For the text-containing cell, return its midpoint in (x, y) coordinate format. 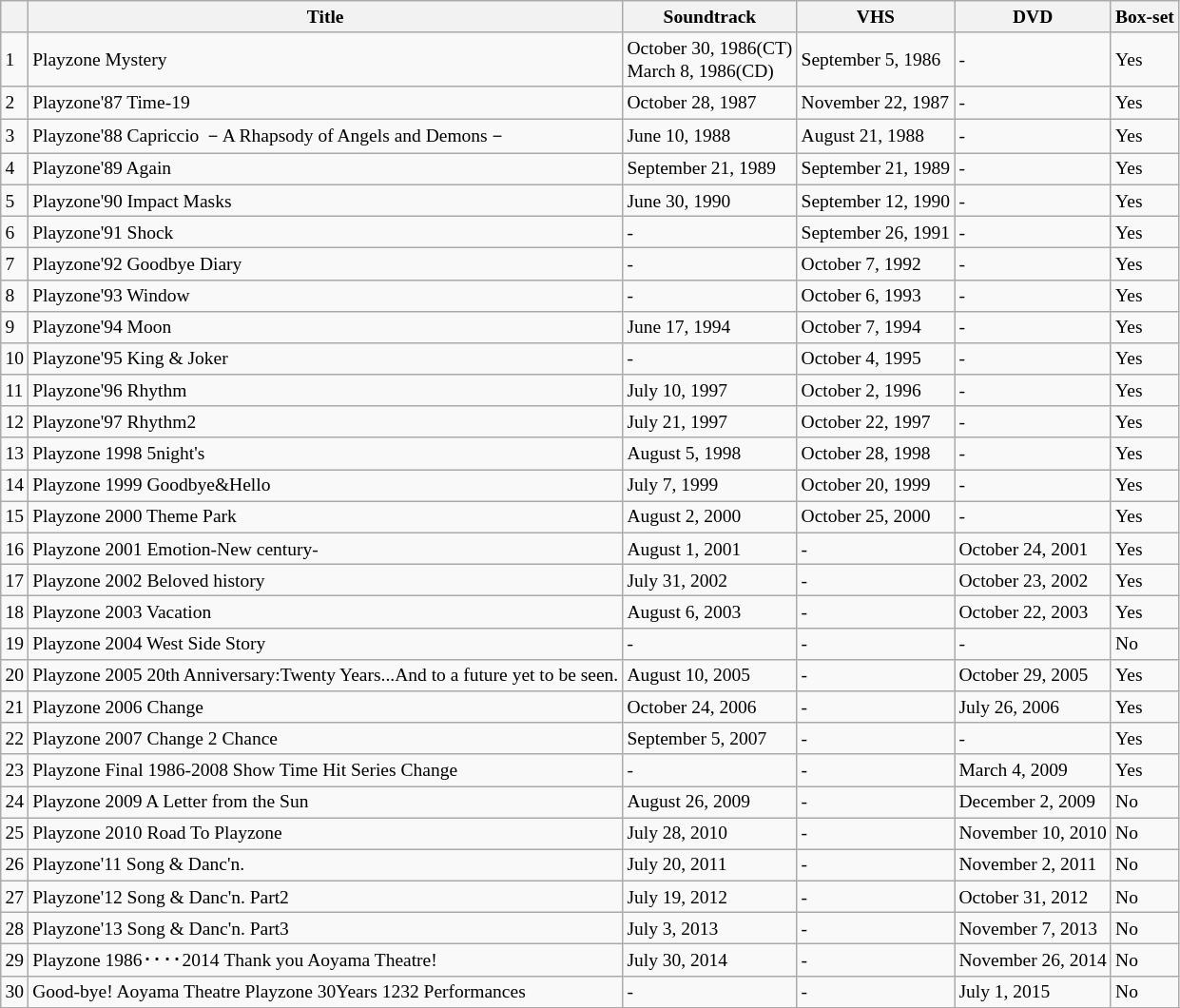
July 3, 2013 (709, 928)
Playzone 1986････2014 Thank you Aoyama Theatre! (325, 960)
Playzone 2003 Vacation (325, 612)
November 2, 2011 (1033, 865)
August 21, 1988 (876, 136)
Playzone'90 Impact Masks (325, 200)
July 10, 1997 (709, 390)
7 (15, 264)
October 29, 2005 (1033, 675)
July 28, 2010 (709, 833)
July 19, 2012 (709, 896)
25 (15, 833)
September 5, 1986 (876, 59)
8 (15, 295)
6 (15, 232)
October 20, 1999 (876, 485)
November 22, 1987 (876, 103)
August 10, 2005 (709, 675)
June 17, 1994 (709, 327)
27 (15, 896)
July 7, 1999 (709, 485)
Playzone 2010 Road To Playzone (325, 833)
Soundtrack (709, 17)
3 (15, 136)
December 2, 2009 (1033, 801)
October 2, 1996 (876, 390)
Playzone'96 Rhythm (325, 390)
November 7, 2013 (1033, 928)
DVD (1033, 17)
14 (15, 485)
29 (15, 960)
10 (15, 359)
11 (15, 390)
Playzone 2005 20th Anniversary:Twenty Years...And to a future yet to be seen. (325, 675)
November 26, 2014 (1033, 960)
Playzone 2004 West Side Story (325, 643)
Playzone 2007 Change 2 Chance (325, 738)
22 (15, 738)
26 (15, 865)
June 10, 1988 (709, 136)
October 28, 1998 (876, 453)
Playzone'92 Goodbye Diary (325, 264)
12 (15, 422)
September 26, 1991 (876, 232)
Playzone'88 Capriccio －A Rhapsody of Angels and Demons－ (325, 136)
October 6, 1993 (876, 295)
October 24, 2006 (709, 708)
20 (15, 675)
18 (15, 612)
Playzone Mystery (325, 59)
Playzone'94 Moon (325, 327)
Playzone 2000 Theme Park (325, 517)
Playzone'11 Song & Danc'n. (325, 865)
Playzone 2002 Beloved history (325, 580)
Box-set (1145, 17)
July 30, 2014 (709, 960)
October 24, 2001 (1033, 548)
October 22, 1997 (876, 422)
Playzone 1998 5night's (325, 453)
28 (15, 928)
19 (15, 643)
17 (15, 580)
16 (15, 548)
Playzone 2009 A Letter from the Sun (325, 801)
Playzone'13 Song & Danc'n. Part3 (325, 928)
June 30, 1990 (709, 200)
Playzone 2001 Emotion-New century- (325, 548)
VHS (876, 17)
July 26, 2006 (1033, 708)
Good-bye! Aoyama Theatre Playzone 30Years 1232 Performances (325, 991)
Playzone 1999 Goodbye&Hello (325, 485)
August 2, 2000 (709, 517)
Title (325, 17)
October 28, 1987 (709, 103)
September 5, 2007 (709, 738)
July 1, 2015 (1033, 991)
24 (15, 801)
1 (15, 59)
2 (15, 103)
Playzone'89 Again (325, 169)
30 (15, 991)
Playzone'87 Time-19 (325, 103)
July 21, 1997 (709, 422)
July 20, 2011 (709, 865)
October 25, 2000 (876, 517)
4 (15, 169)
August 6, 2003 (709, 612)
23 (15, 770)
Playzone Final 1986-2008 Show Time Hit Series Change (325, 770)
Playzone'12 Song & Danc'n. Part2 (325, 896)
October 31, 2012 (1033, 896)
Playzone'91 Shock (325, 232)
Playzone'93 Window (325, 295)
21 (15, 708)
9 (15, 327)
October 30, 1986(CT)March 8, 1986(CD) (709, 59)
October 7, 1992 (876, 264)
October 22, 2003 (1033, 612)
October 23, 2002 (1033, 580)
October 4, 1995 (876, 359)
March 4, 2009 (1033, 770)
Playzone'95 King & Joker (325, 359)
15 (15, 517)
September 12, 1990 (876, 200)
October 7, 1994 (876, 327)
13 (15, 453)
July 31, 2002 (709, 580)
August 26, 2009 (709, 801)
Playzone 2006 Change (325, 708)
5 (15, 200)
Playzone'97 Rhythm2 (325, 422)
November 10, 2010 (1033, 833)
August 1, 2001 (709, 548)
August 5, 1998 (709, 453)
